For the text-containing cell, return its midpoint in (x, y) coordinate format. 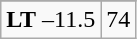
LT –11.5 (51, 20)
74 (118, 20)
